Pinpoint the cell where the given text exists, returning its (X, Y) midpoint coordinate. 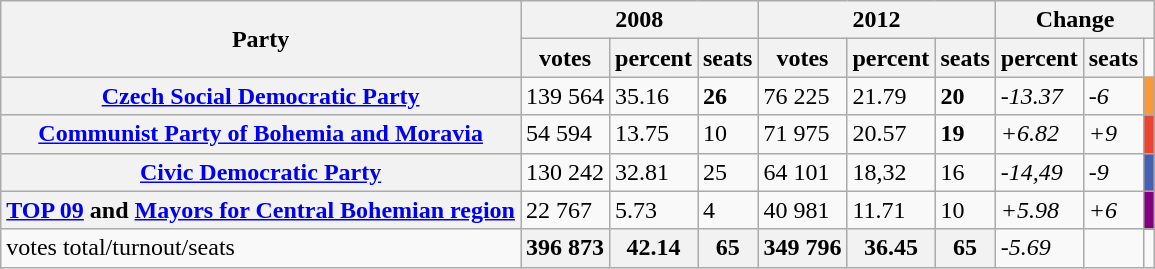
71 975 (802, 134)
20.57 (891, 134)
139 564 (564, 96)
+5.98 (1039, 210)
130 242 (564, 172)
+6 (1113, 210)
19 (965, 134)
Czech Social Democratic Party (261, 96)
Party (261, 39)
22 767 (564, 210)
2012 (876, 20)
40 981 (802, 210)
76 225 (802, 96)
+9 (1113, 134)
20 (965, 96)
349 796 (802, 248)
Change (1074, 20)
-6 (1113, 96)
2008 (638, 20)
votes total/turnout/seats (261, 248)
42.14 (654, 248)
-9 (1113, 172)
-5.69 (1039, 248)
11.71 (891, 210)
16 (965, 172)
18,32 (891, 172)
4 (728, 210)
21.79 (891, 96)
-13.37 (1039, 96)
64 101 (802, 172)
5.73 (654, 210)
396 873 (564, 248)
36.45 (891, 248)
54 594 (564, 134)
TOP 09 and Mayors for Central Bohemian region (261, 210)
-14,49 (1039, 172)
32.81 (654, 172)
13.75 (654, 134)
Civic Democratic Party (261, 172)
26 (728, 96)
+6.82 (1039, 134)
25 (728, 172)
35.16 (654, 96)
Communist Party of Bohemia and Moravia (261, 134)
